Extract the [x, y] coordinate from the center of the cell holding the provided text.  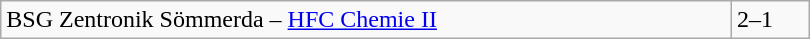
2–1 [770, 20]
BSG Zentronik Sömmerda – HFC Chemie II [366, 20]
